Return the (X, Y) coordinate for the center point of the cell that contains the specified text.  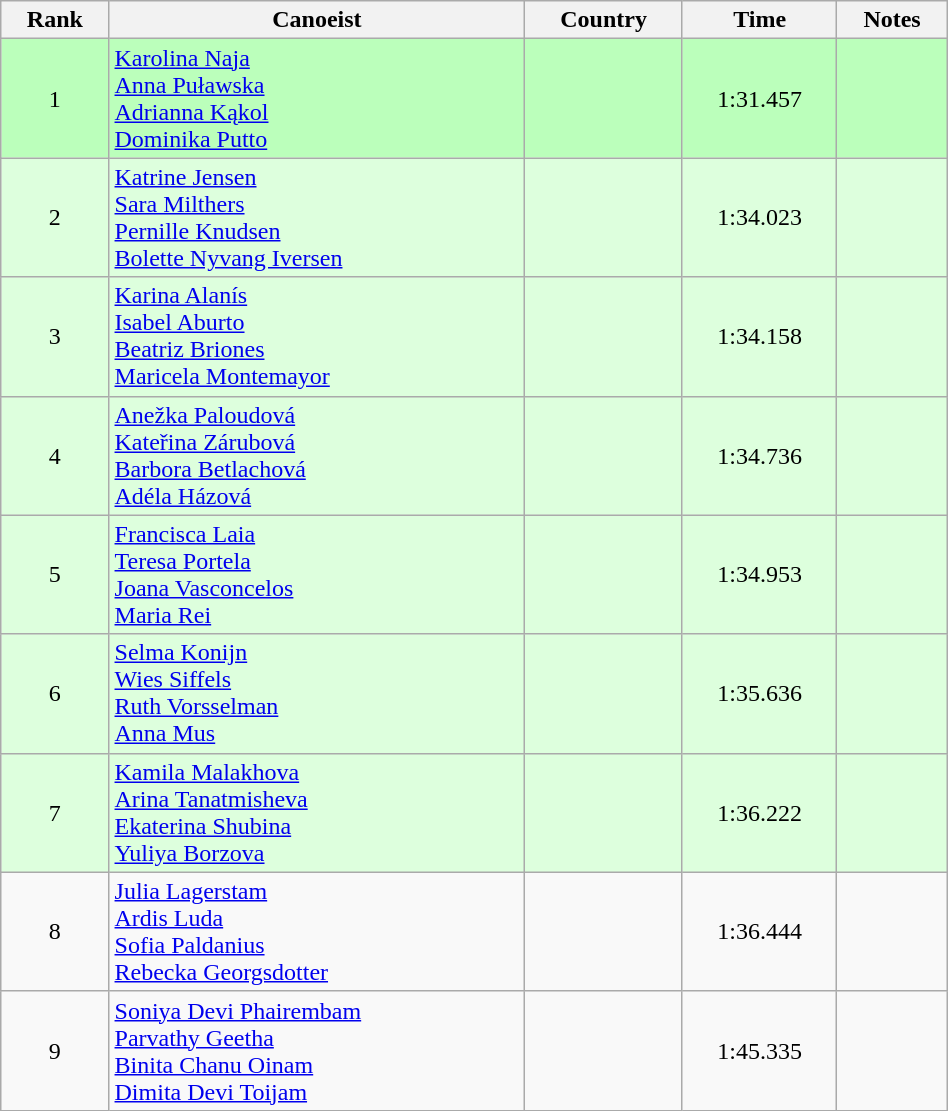
3 (55, 336)
1:34.953 (759, 574)
1:45.335 (759, 1050)
1:35.636 (759, 694)
Kamila MalakhovaArina TanatmishevaEkaterina ShubinaYuliya Borzova (317, 812)
8 (55, 932)
1 (55, 98)
1:36.444 (759, 932)
Karolina NajaAnna PuławskaAdrianna KąkolDominika Putto (317, 98)
Country (604, 20)
4 (55, 456)
Karina AlanísIsabel AburtoBeatriz BrionesMaricela Montemayor (317, 336)
2 (55, 218)
6 (55, 694)
Francisca LaiaTeresa PortelaJoana VasconcelosMaria Rei (317, 574)
Katrine JensenSara MilthersPernille KnudsenBolette Nyvang Iversen (317, 218)
Rank (55, 20)
Julia LagerstamArdis LudaSofia PaldaniusRebecka Georgsdotter (317, 932)
9 (55, 1050)
Anežka PaloudováKateřina ZárubováBarbora BetlachováAdéla Házová (317, 456)
Notes (892, 20)
Selma KonijnWies SiffelsRuth VorsselmanAnna Mus (317, 694)
1:34.736 (759, 456)
1:36.222 (759, 812)
Soniya Devi PhairembamParvathy GeethaBinita Chanu OinamDimita Devi Toijam (317, 1050)
1:34.158 (759, 336)
Time (759, 20)
5 (55, 574)
7 (55, 812)
1:31.457 (759, 98)
1:34.023 (759, 218)
Canoeist (317, 20)
